From the cell containing the given text, extract its center point as [X, Y] coordinate. 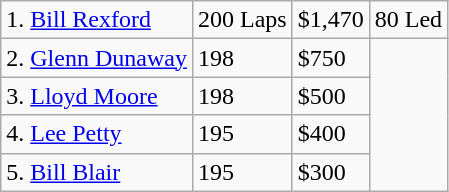
2. Glenn Dunaway [97, 58]
80 Led [408, 20]
4. Lee Petty [97, 134]
$400 [330, 134]
$750 [330, 58]
5. Bill Blair [97, 172]
$1,470 [330, 20]
$500 [330, 96]
1. Bill Rexford [97, 20]
200 Laps [242, 20]
3. Lloyd Moore [97, 96]
$300 [330, 172]
